Identify which cell holds the provided text, then report its [x, y] central coordinate. 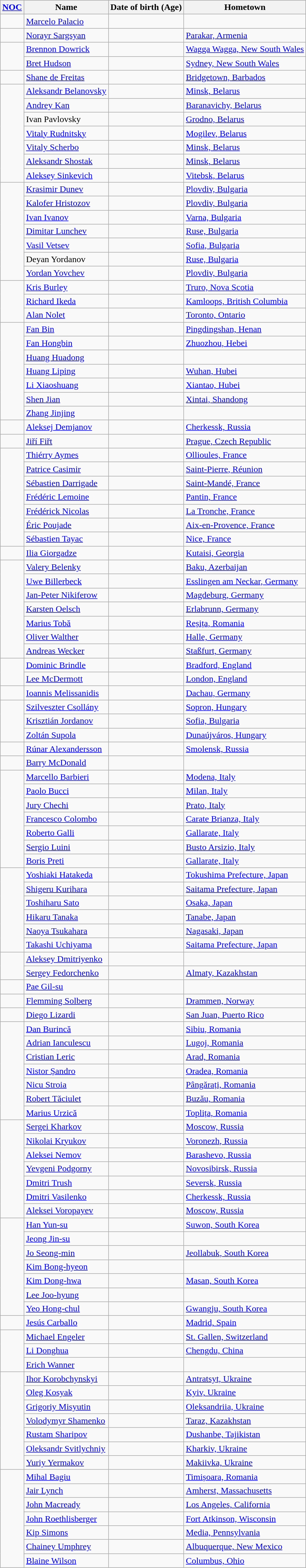
Media, Pennsylvania [245, 1533]
Modena, Italy [245, 777]
Kalofer Hristozov [66, 203]
Aleksej Demjanov [66, 427]
Aleksandr Belanovsky [66, 91]
Mihal Bagiu [66, 1476]
Naoya Tsukahara [66, 931]
Magdeburg, Germany [245, 595]
Prague, Czech Republic [245, 441]
Sergio Luini [66, 847]
Sibiu, Romania [245, 1029]
Hometown [245, 7]
Taraz, Kazakhstan [245, 1421]
Timișoara, Romania [245, 1476]
Los Angeles, California [245, 1504]
Vitebsk, Belarus [245, 175]
Vasil Vetsev [66, 245]
Staßfurt, Germany [245, 651]
Brennon Dowrick [66, 49]
Jo Seong-min [66, 1253]
Vitaly Rudnitsky [66, 133]
Wuhan, Hubei [245, 371]
Zhang Jinjing [66, 413]
Reșița, Romania [245, 623]
Nice, France [245, 539]
Saint-Pierre, Réunion [245, 469]
Norayr Sargsyan [66, 35]
Robert Tăciulet [66, 1099]
Bridgetown, Barbados [245, 77]
Date of birth (Age) [146, 7]
Kharkiv, Ukraine [245, 1449]
Oradea, Romania [245, 1071]
Jury Chechi [66, 805]
Nistor Șandro [66, 1071]
Pângărați, Romania [245, 1085]
Suwon, South Korea [245, 1225]
Rustam Sharipov [66, 1435]
Baku, Azerbaijan [245, 567]
Parakar, Armenia [245, 35]
Volodymyr Shamenko [66, 1421]
Valery Belenky [66, 567]
Adrian Ianculescu [66, 1043]
Sébastien Darrigade [66, 483]
Aleksey Dmitriyenko [66, 959]
Ilia Giorgadze [66, 553]
Fort Atkinson, Wisconsin [245, 1519]
Dimitar Lunchev [66, 231]
Columbus, Ohio [245, 1561]
Xiantao, Hubei [245, 385]
Roberto Galli [66, 833]
Nicu Stroia [66, 1085]
Marius Urzică [66, 1113]
Chainey Umphrey [66, 1547]
St. Gallen, Switzerland [245, 1337]
Novosibirsk, Russia [245, 1169]
Smolensk, Russia [245, 749]
Ihor Korobchynskyi [66, 1379]
Zoltán Supola [66, 735]
Dan Burincă [66, 1029]
Andrey Kan [66, 105]
Marcello Barbieri [66, 777]
Francesco Colombo [66, 819]
Uwe Billerbeck [66, 581]
Pingdingshan, Henan [245, 329]
Li Donghua [66, 1351]
Diego Lizardi [66, 1015]
Dunaújváros, Hungary [245, 735]
John Macready [66, 1504]
Osaka, Japan [245, 903]
Antratsyt, Ukraine [245, 1379]
Dmitri Trush [66, 1183]
Bradford, England [245, 665]
Toshiharu Sato [66, 903]
Yevgeni Podgorny [66, 1169]
Erich Wanner [66, 1365]
Shane de Freitas [66, 77]
Xintai, Shandong [245, 399]
NOC [12, 7]
Madrid, Spain [245, 1323]
Wagga Wagga, New South Wales [245, 49]
Yeo Hong-chul [66, 1309]
Ollioules, France [245, 455]
Arad, Romania [245, 1057]
Voronezh, Russia [245, 1141]
Jesús Carballo [66, 1323]
Lugoj, Romania [245, 1043]
Rúnar Alexandersson [66, 749]
Ivan Pavlovsky [66, 119]
Nikolai Kryukov [66, 1141]
Yoshiaki Hatakeda [66, 875]
Aleksey Sinkevich [66, 175]
Kamloops, British Columbia [245, 301]
Zhuozhou, Hebei [245, 343]
Lee Joo-hyung [66, 1294]
Blaine Wilson [66, 1561]
Grodno, Belarus [245, 119]
Nagasaki, Japan [245, 931]
John Roethlisberger [66, 1519]
Jeollabuk, South Korea [245, 1253]
Oleg Kosyak [66, 1393]
Thiérry Aymes [66, 455]
Huang Huadong [66, 357]
Jair Lynch [66, 1490]
Mogilev, Belarus [245, 133]
Aleksei Voropayev [66, 1211]
Andreas Wecker [66, 651]
Aleksandr Shostak [66, 161]
Oliver Walther [66, 637]
Shen Jian [66, 399]
Gwangju, South Korea [245, 1309]
Toronto, Ontario [245, 315]
Paolo Bucci [66, 791]
Kim Dong-hwa [66, 1281]
Albuquerque, New Mexico [245, 1547]
Huang Liping [66, 371]
Barashevo, Russia [245, 1155]
Carate Brianza, Italy [245, 819]
Vitaly Scherbo [66, 147]
London, England [245, 679]
Tanabe, Japan [245, 917]
Dominic Brindle [66, 665]
Karsten Oelsch [66, 609]
Aleksei Nemov [66, 1155]
Alan Nolet [66, 315]
Aix-en-Provence, France [245, 525]
Hikaru Tanaka [66, 917]
Seversk, Russia [245, 1183]
Yuriy Yermakov [66, 1462]
Boris Preti [66, 861]
Toplița, Romania [245, 1113]
San Juan, Puerto Rico [245, 1015]
Jeong Jin-su [66, 1239]
Saint-Mandé, France [245, 483]
Grigoriy Misyutin [66, 1407]
Flemming Solberg [66, 1001]
Fan Bin [66, 329]
Krasimir Dunev [66, 189]
Esslingen am Neckar, Germany [245, 581]
Bret Hudson [66, 63]
Chengdu, China [245, 1351]
Richard Ikeda [66, 301]
Barry McDonald [66, 763]
Li Xiaoshuang [66, 385]
Name [66, 7]
Ivan Ivanov [66, 217]
Sydney, New South Wales [245, 63]
Yordan Yovchev [66, 273]
Tokushima Prefecture, Japan [245, 875]
Pae Gil-su [66, 987]
Buzău, Romania [245, 1099]
Michael Engeler [66, 1337]
Oleksandriia, Ukraine [245, 1407]
Shigeru Kurihara [66, 889]
Éric Poujade [66, 525]
Milan, Italy [245, 791]
Cristian Leric [66, 1057]
Halle, Germany [245, 637]
Jan-Peter Nikiferow [66, 595]
Dachau, Germany [245, 693]
Kip Simons [66, 1533]
Varna, Bulgaria [245, 217]
Kris Burley [66, 287]
Baranavichy, Belarus [245, 105]
Kutaisi, Georgia [245, 553]
Patrice Casimir [66, 469]
La Tronche, France [245, 511]
Drammen, Norway [245, 1001]
Sopron, Hungary [245, 707]
Sébastien Tayac [66, 539]
Krisztián Jordanov [66, 721]
Masan, South Korea [245, 1281]
Frédérick Nicolas [66, 511]
Dushanbe, Tajikistan [245, 1435]
Lee McDermott [66, 679]
Kyiv, Ukraine [245, 1393]
Oleksandr Svitlychniy [66, 1449]
Sergei Kharkov [66, 1127]
Erlabrunn, Germany [245, 609]
Makiivka, Ukraine [245, 1462]
Deyan Yordanov [66, 259]
Marcelo Palacio [66, 21]
Fan Hongbin [66, 343]
Kim Bong-hyeon [66, 1267]
Jiří Fiřt [66, 441]
Ioannis Melissanidis [66, 693]
Amherst, Massachusetts [245, 1490]
Dmitri Vasilenko [66, 1197]
Han Yun-su [66, 1225]
Almaty, Kazakhstan [245, 973]
Sergey Fedorchenko [66, 973]
Pantin, France [245, 497]
Busto Arsizio, Italy [245, 847]
Prato, Italy [245, 805]
Szilveszter Csollány [66, 707]
Truro, Nova Scotia [245, 287]
Frédéric Lemoine [66, 497]
Takashi Uchiyama [66, 945]
Marius Tobă [66, 623]
